Scan for the cell matching the given text and deliver its [x, y] coordinate at center. 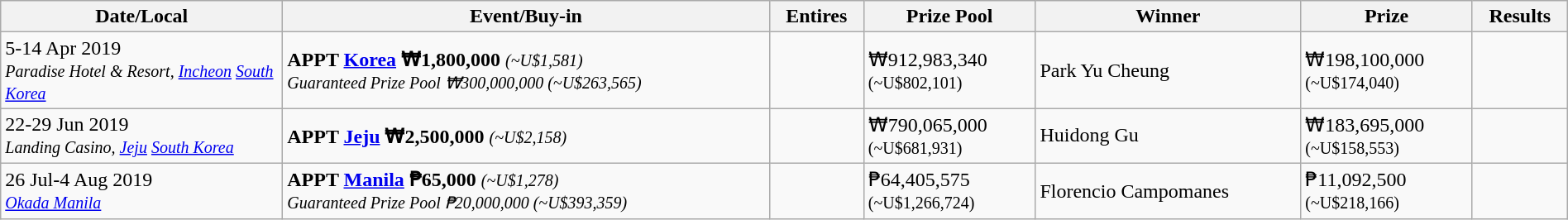
Results [1520, 17]
₩912,983,340(~U$802,101) [949, 70]
₩183,695,000 (~U$158,553) [1387, 136]
Huidong Gu [1168, 136]
Winner [1168, 17]
APPT Jeju ₩2,500,000 (~U$2,158) [526, 136]
Park Yu Cheung [1168, 70]
₱64,405,575(~U$1,266,724) [949, 190]
Prize [1387, 17]
Prize Pool [949, 17]
Entires [816, 17]
₱11,092,500(~U$218,166) [1387, 190]
22-29 Jun 2019Landing Casino, Jeju South Korea [142, 136]
Date/Local [142, 17]
APPT Korea ₩1,800,000 (~U$1,581)Guaranteed Prize Pool ₩300,000,000 (~U$263,565) [526, 70]
5-14 Apr 2019Paradise Hotel & Resort, Incheon South Korea [142, 70]
26 Jul-4 Aug 2019Okada Manila [142, 190]
Event/Buy-in [526, 17]
₩198,100,000(~U$174,040) [1387, 70]
APPT Manila ₱65,000 (~U$1,278)Guaranteed Prize Pool ₱20,000,000 (~U$393,359) [526, 190]
₩790,065,000(~U$681,931) [949, 136]
Florencio Campomanes [1168, 190]
